Return (X, Y) of the center of cell containing provided text 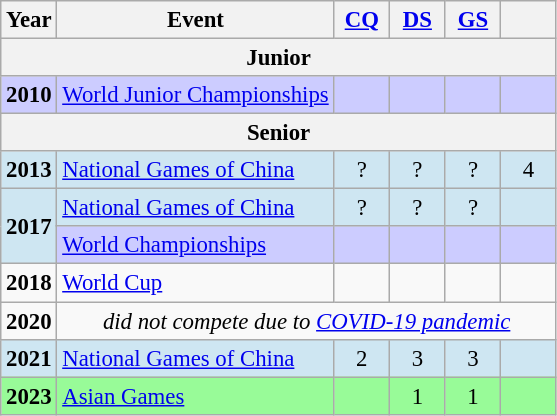
2010 (29, 95)
2018 (29, 283)
2 (362, 358)
2023 (29, 396)
Asian Games (196, 396)
Year (29, 20)
World Junior Championships (196, 95)
did not compete due to COVID-19 pandemic (306, 321)
2020 (29, 321)
Event (196, 20)
2021 (29, 358)
World Championships (196, 245)
Junior (279, 58)
DS (418, 20)
2017 (29, 226)
World Cup (196, 283)
2013 (29, 170)
CQ (362, 20)
4 (529, 170)
Senior (279, 133)
GS (473, 20)
